Return the (X, Y) coordinate for the center point of the cell that contains the specified text.  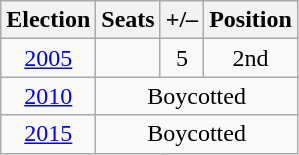
2010 (48, 96)
Seats (128, 20)
5 (182, 58)
2nd (251, 58)
2015 (48, 134)
2005 (48, 58)
Position (251, 20)
+/– (182, 20)
Election (48, 20)
